Output the (x, y) coordinate of the center of the cell containing the given text.  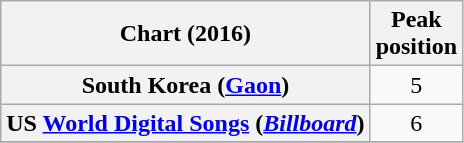
US World Digital Songs (Billboard) (186, 123)
South Korea (Gaon) (186, 85)
6 (416, 123)
5 (416, 85)
Peakposition (416, 34)
Chart (2016) (186, 34)
